Return [X, Y] of the center of cell containing provided text 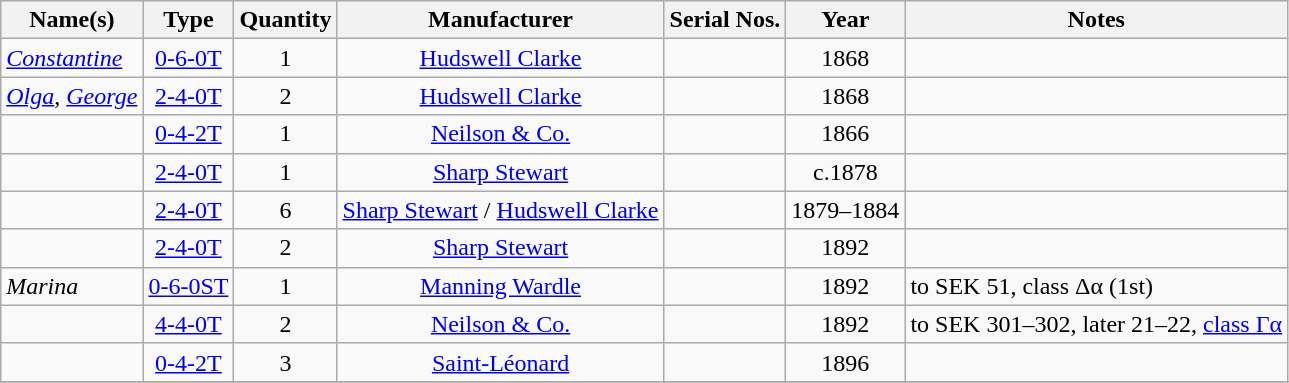
Sharp Stewart / Hudswell Clarke [500, 210]
4-4-0T [188, 324]
6 [286, 210]
to SEK 301–302, later 21–22, class Γα [1096, 324]
Year [846, 20]
Manning Wardle [500, 286]
1896 [846, 362]
Type [188, 20]
1879–1884 [846, 210]
Constantine [72, 58]
Quantity [286, 20]
Notes [1096, 20]
0-6-0ST [188, 286]
Manufacturer [500, 20]
3 [286, 362]
Olga, George [72, 96]
Name(s) [72, 20]
Serial Nos. [725, 20]
Marina [72, 286]
to SEK 51, class Δα (1st) [1096, 286]
0-6-0T [188, 58]
Saint-Léonard [500, 362]
1866 [846, 134]
c.1878 [846, 172]
